Return the [X, Y] coordinate for the center point of the cell that contains the specified text.  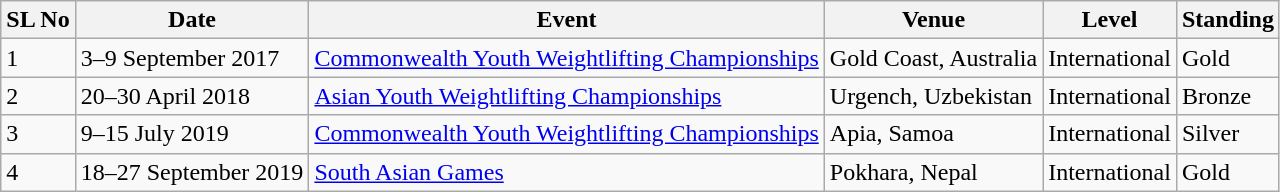
Silver [1228, 134]
3 [38, 134]
Level [1110, 20]
2 [38, 96]
Urgench, Uzbekistan [933, 96]
Bronze [1228, 96]
South Asian Games [566, 172]
Apia, Samoa [933, 134]
Standing [1228, 20]
Asian Youth Weightlifting Championships [566, 96]
Venue [933, 20]
20–30 April 2018 [192, 96]
18–27 September 2019 [192, 172]
1 [38, 58]
4 [38, 172]
Gold Coast, Australia [933, 58]
3–9 September 2017 [192, 58]
SL No [38, 20]
Event [566, 20]
Date [192, 20]
9–15 July 2019 [192, 134]
Pokhara, Nepal [933, 172]
